Find where the given text appears and provide that cell's center as [x, y] coordinate. 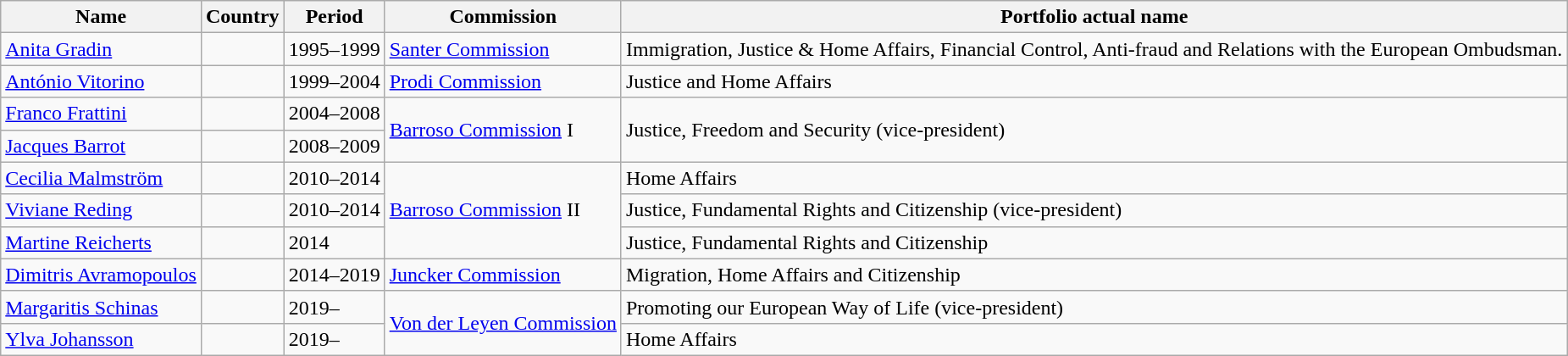
Barroso Commission II [503, 210]
Migration, Home Affairs and Citizenship [1094, 275]
Justice and Home Affairs [1094, 81]
Justice, Freedom and Security (vice-president) [1094, 130]
2014–2019 [334, 275]
Jacques Barrot [102, 146]
Von der Leyen Commission [503, 323]
Anita Gradin [102, 49]
2004–2008 [334, 114]
1999–2004 [334, 81]
Name [102, 17]
1995–1999 [334, 49]
2014 [334, 242]
Commission [503, 17]
Barroso Commission I [503, 130]
Ylva Johansson [102, 339]
Period [334, 17]
Promoting our European Way of Life (vice-president) [1094, 307]
Margaritis Schinas [102, 307]
Dimitris Avramopoulos [102, 275]
Martine Reicherts [102, 242]
Country [242, 17]
Immigration, Justice & Home Affairs, Financial Control, Anti-fraud and Relations with the European Ombudsman. [1094, 49]
2008–2009 [334, 146]
Santer Commission [503, 49]
António Vitorino [102, 81]
Portfolio actual name [1094, 17]
Franco Frattini [102, 114]
Justice, Fundamental Rights and Citizenship (vice-president) [1094, 210]
Prodi Commission [503, 81]
Cecilia Malmström [102, 178]
Justice, Fundamental Rights and Citizenship [1094, 242]
Viviane Reding [102, 210]
Juncker Commission [503, 275]
